Search for the cell housing the specified text and yield its (x, y) center coordinate. 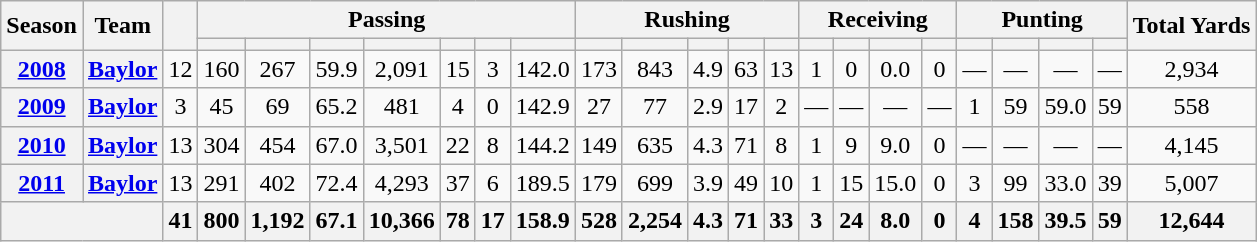
304 (222, 145)
78 (458, 221)
558 (1192, 107)
142.9 (542, 107)
41 (180, 221)
Total Yards (1192, 26)
69 (278, 107)
59.0 (1066, 107)
699 (654, 183)
Rushing (686, 20)
49 (746, 183)
67.0 (336, 145)
72.4 (336, 183)
528 (598, 221)
24 (852, 221)
10,366 (402, 221)
843 (654, 69)
9.0 (896, 145)
63 (746, 69)
2,934 (1192, 69)
27 (598, 107)
4.9 (708, 69)
179 (598, 183)
12,644 (1192, 221)
6 (492, 183)
12 (180, 69)
10 (782, 183)
158.9 (542, 221)
2,254 (654, 221)
33 (782, 221)
9 (852, 145)
39 (1110, 183)
2,091 (402, 69)
39.5 (1066, 221)
3.9 (708, 183)
99 (1016, 183)
37 (458, 183)
149 (598, 145)
291 (222, 183)
402 (278, 183)
2008 (42, 69)
158 (1016, 221)
800 (222, 221)
Receiving (878, 20)
15.0 (896, 183)
Season (42, 26)
142.0 (542, 69)
2011 (42, 183)
2010 (42, 145)
Punting (1042, 20)
22 (458, 145)
4,145 (1192, 145)
3,501 (402, 145)
454 (278, 145)
2.9 (708, 107)
481 (402, 107)
2 (782, 107)
2009 (42, 107)
Team (122, 26)
189.5 (542, 183)
8.0 (896, 221)
0.0 (896, 69)
65.2 (336, 107)
635 (654, 145)
Passing (386, 20)
5,007 (1192, 183)
144.2 (542, 145)
173 (598, 69)
33.0 (1066, 183)
267 (278, 69)
4,293 (402, 183)
77 (654, 107)
45 (222, 107)
1,192 (278, 221)
160 (222, 69)
59.9 (336, 69)
67.1 (336, 221)
